Capture the cell that displays the provided text and extract its (x, y) central coordinate. 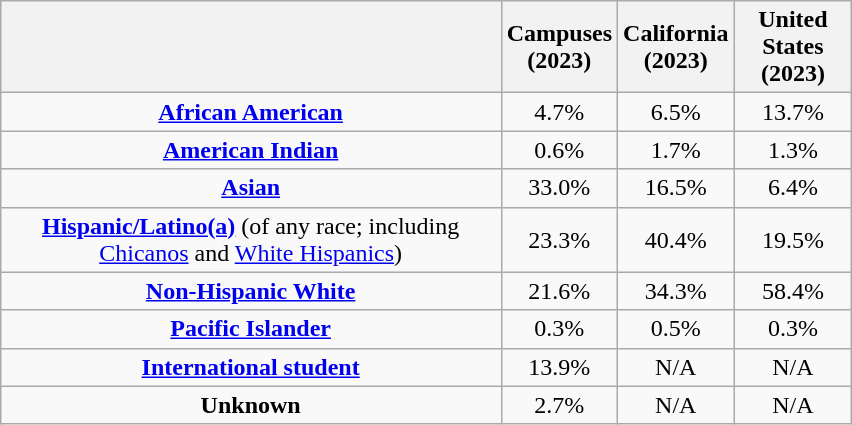
American Indian (250, 150)
40.4% (676, 240)
19.5% (793, 240)
African American (250, 112)
Asian (250, 188)
23.3% (559, 240)
33.0% (559, 188)
6.4% (793, 188)
13.7% (793, 112)
United States(2023) (793, 47)
0.6% (559, 150)
Hispanic/Latino(a) (of any race; including Chicanos and White Hispanics) (250, 240)
1.7% (676, 150)
6.5% (676, 112)
Non-Hispanic White (250, 291)
Unknown (250, 405)
16.5% (676, 188)
Pacific Islander (250, 329)
2.7% (559, 405)
International student (250, 367)
13.9% (559, 367)
21.6% (559, 291)
34.3% (676, 291)
58.4% (793, 291)
4.7% (559, 112)
Campuses(2023) (559, 47)
0.5% (676, 329)
1.3% (793, 150)
California(2023) (676, 47)
